Determine the [x, y] coordinate at the center of the cell enclosing the given text.  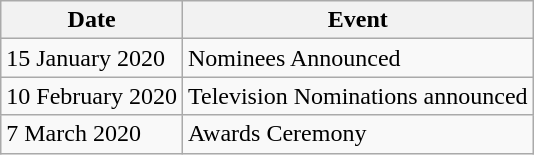
Television Nominations announced [358, 96]
15 January 2020 [92, 58]
10 February 2020 [92, 96]
Date [92, 20]
7 March 2020 [92, 134]
Awards Ceremony [358, 134]
Nominees Announced [358, 58]
Event [358, 20]
